Determine the (x, y) coordinate at the center of the cell enclosing the given text.  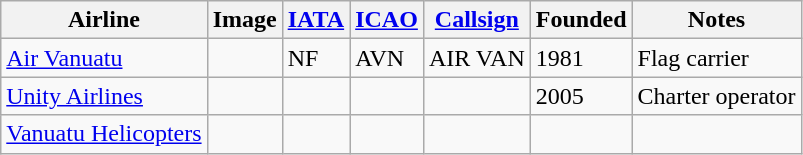
Founded (581, 20)
Image (244, 20)
Unity Airlines (104, 96)
Air Vanuatu (104, 58)
AVN (387, 58)
Flag carrier (716, 58)
Vanuatu Helicopters (104, 134)
IATA (316, 20)
ICAO (387, 20)
2005 (581, 96)
Charter operator (716, 96)
NF (316, 58)
AIR VAN (476, 58)
Airline (104, 20)
Notes (716, 20)
1981 (581, 58)
Callsign (476, 20)
